Pinpoint the cell where the given text exists, returning its (x, y) midpoint coordinate. 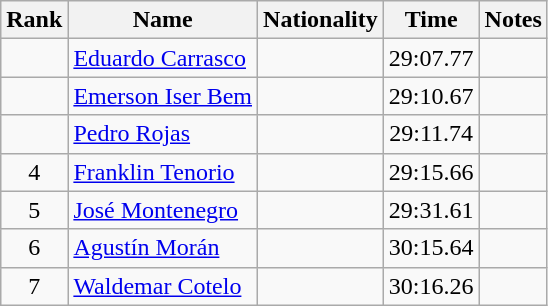
Eduardo Carrasco (163, 58)
Emerson Iser Bem (163, 96)
Time (431, 20)
29:15.66 (431, 172)
29:10.67 (431, 96)
6 (34, 248)
Rank (34, 20)
Waldemar Cotelo (163, 286)
29:31.61 (431, 210)
29:07.77 (431, 58)
Pedro Rojas (163, 134)
30:16.26 (431, 286)
30:15.64 (431, 248)
Franklin Tenorio (163, 172)
5 (34, 210)
Nationality (321, 20)
Agustín Morán (163, 248)
José Montenegro (163, 210)
Name (163, 20)
7 (34, 286)
4 (34, 172)
Notes (513, 20)
29:11.74 (431, 134)
